Identify which cell holds the provided text, then report its [X, Y] central coordinate. 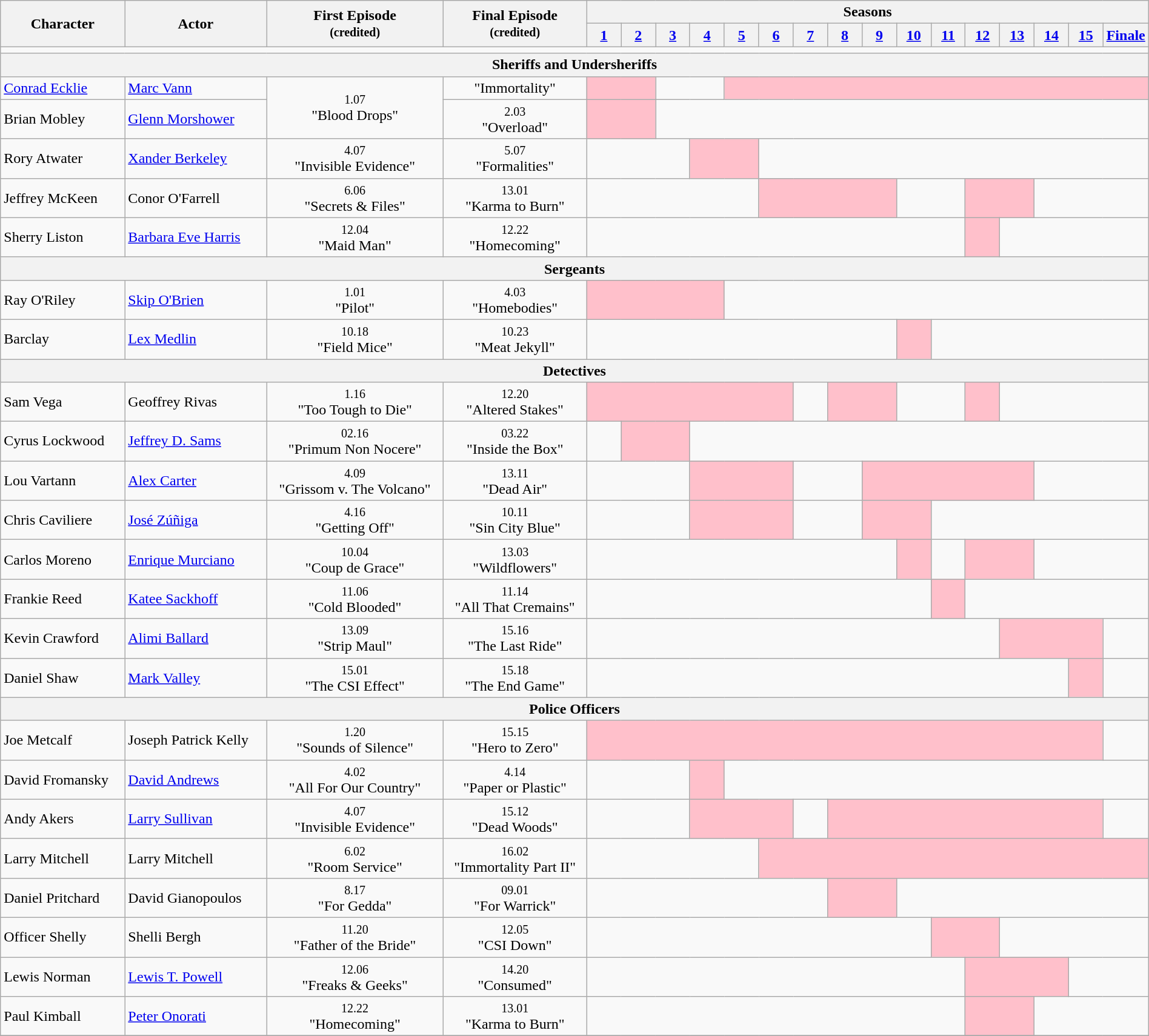
David Andrews [196, 779]
10 [914, 35]
Daniel Shaw [63, 677]
Glenn Morshower [196, 119]
15.01"The CSI Effect" [355, 677]
8 [845, 35]
9 [879, 35]
Barbara Eve Harris [196, 237]
Chris Caviliere [63, 520]
Kevin Crawford [63, 639]
Brian Mobley [63, 119]
Detectives [574, 370]
Skip O'Brien [196, 299]
14.20"Consumed" [515, 977]
Lewis T. Powell [196, 977]
Actor [196, 24]
4.09"Grissom v. The Volcano" [355, 481]
09.01"For Warrick" [515, 898]
13.11"Dead Air" [515, 481]
02.16"Primum Non Nocere" [355, 441]
Xander Berkeley [196, 159]
Final Episode(credited) [515, 24]
4.14"Paper or Plastic" [515, 779]
1.20"Sounds of Silence" [355, 740]
Joe Metcalf [63, 740]
4 [707, 35]
Seasons [868, 12]
6.06"Secrets & Files" [355, 198]
Conrad Ecklie [63, 88]
10.11"Sin City Blue" [515, 520]
Sherry Liston [63, 237]
5.07"Formalities" [515, 159]
Frankie Reed [63, 599]
Conor O'Farrell [196, 198]
4.16"Getting Off" [355, 520]
Larry Sullivan [196, 819]
6.02"Room Service" [355, 858]
Sam Vega [63, 402]
11 [948, 35]
1.01"Pilot" [355, 299]
Carlos Moreno [63, 560]
Ray O'Riley [63, 299]
8.17"For Gedda" [355, 898]
Peter Onorati [196, 1017]
12 [983, 35]
10.04"Coup de Grace" [355, 560]
15 [1086, 35]
13.03"Wildflowers" [515, 560]
Joseph Patrick Kelly [196, 740]
03.22"Inside the Box" [515, 441]
Police Officers [574, 709]
Jeffrey McKeen [63, 198]
10.23"Meat Jekyll" [515, 339]
Shelli Bergh [196, 937]
First Episode(credited) [355, 24]
3 [673, 35]
Sergeants [574, 268]
10.18"Field Mice" [355, 339]
Geoffrey Rivas [196, 402]
Jeffrey D. Sams [196, 441]
15.16"The Last Ride" [515, 639]
15.15"Hero to Zero" [515, 740]
Andy Akers [63, 819]
Lou Vartann [63, 481]
12.20"Altered Stakes" [515, 402]
12.06"Freaks & Geeks" [355, 977]
José Zúñiga [196, 520]
1.16"Too Tough to Die" [355, 402]
Daniel Pritchard [63, 898]
6 [776, 35]
Alimi Ballard [196, 639]
7 [811, 35]
11.06"Cold Blooded" [355, 599]
12.04"Maid Man" [355, 237]
Character [63, 24]
Katee Sackhoff [196, 599]
2.03"Overload" [515, 119]
16.02"Immortality Part II" [515, 858]
13.09"Strip Maul" [355, 639]
Barclay [63, 339]
Paul Kimball [63, 1017]
11.20"Father of the Bride" [355, 937]
2 [639, 35]
1 [604, 35]
Finale [1126, 35]
14 [1052, 35]
Mark Valley [196, 677]
12.05"CSI Down" [515, 937]
15.12"Dead Woods" [515, 819]
"Immortality" [515, 88]
4.02"All For Our Country" [355, 779]
11.14"All That Cremains" [515, 599]
Marc Vann [196, 88]
Rory Atwater [63, 159]
Alex Carter [196, 481]
Enrique Murciano [196, 560]
Officer Shelly [63, 937]
Cyrus Lockwood [63, 441]
13 [1017, 35]
David Gianopoulos [196, 898]
Lex Medlin [196, 339]
15.18"The End Game" [515, 677]
Lewis Norman [63, 977]
4.03"Homebodies" [515, 299]
Sheriffs and Undersheriffs [574, 65]
David Fromansky [63, 779]
1.07"Blood Drops" [355, 108]
5 [742, 35]
